Identify which cell holds the provided text, then report its [X, Y] central coordinate. 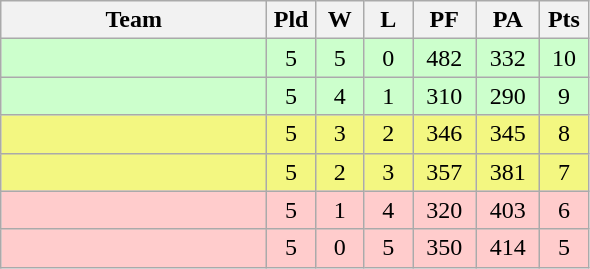
320 [444, 210]
6 [564, 210]
414 [508, 248]
8 [564, 134]
346 [444, 134]
350 [444, 248]
Team [134, 20]
357 [444, 172]
332 [508, 58]
PA [508, 20]
290 [508, 96]
L [388, 20]
310 [444, 96]
10 [564, 58]
Pts [564, 20]
345 [508, 134]
403 [508, 210]
381 [508, 172]
Pld [292, 20]
9 [564, 96]
W [340, 20]
7 [564, 172]
PF [444, 20]
482 [444, 58]
